Determine the (x, y) coordinate at the center of the cell enclosing the given text.  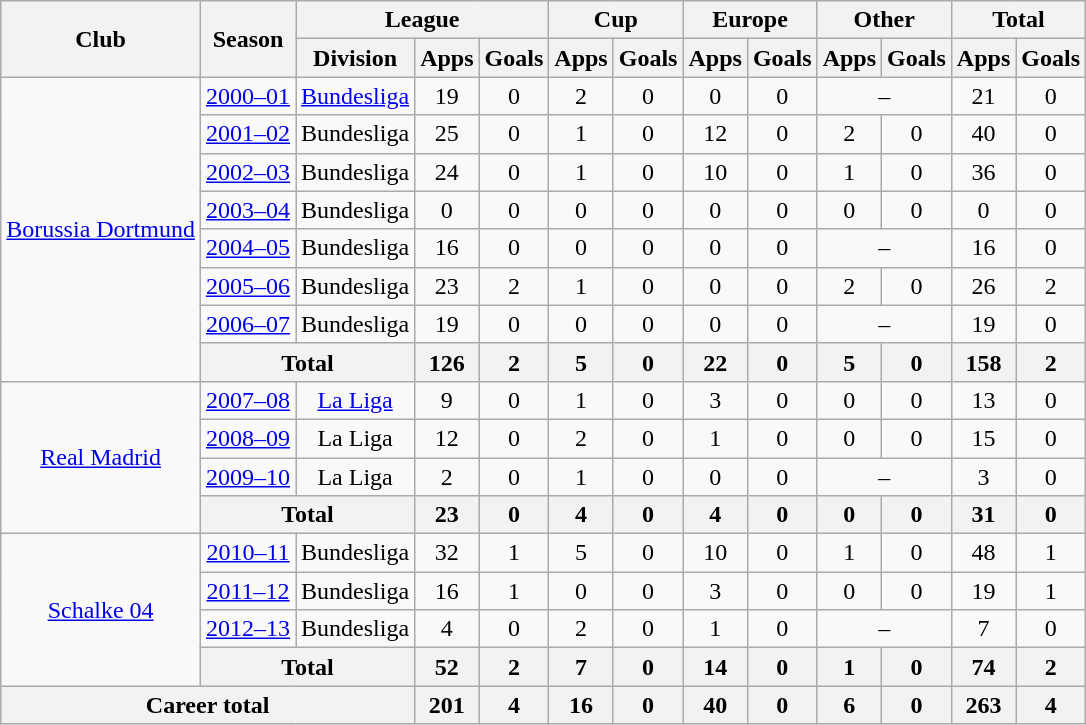
Other (884, 20)
36 (983, 172)
2006–07 (248, 324)
Club (101, 39)
Cup (616, 20)
Career total (208, 705)
9 (447, 400)
Schalke 04 (101, 610)
21 (983, 96)
32 (447, 553)
52 (447, 667)
48 (983, 553)
25 (447, 134)
74 (983, 667)
2011–12 (248, 591)
263 (983, 705)
League (422, 20)
Real Madrid (101, 457)
2001–02 (248, 134)
14 (715, 667)
2002–03 (248, 172)
158 (983, 362)
2005–06 (248, 286)
2007–08 (248, 400)
126 (447, 362)
13 (983, 400)
Borussia Dortmund (101, 229)
2008–09 (248, 438)
2012–13 (248, 629)
2003–04 (248, 210)
31 (983, 515)
24 (447, 172)
6 (849, 705)
Europe (750, 20)
Season (248, 39)
2004–05 (248, 248)
201 (447, 705)
22 (715, 362)
15 (983, 438)
2009–10 (248, 477)
2010–11 (248, 553)
Division (356, 58)
2000–01 (248, 96)
26 (983, 286)
